Return [X, Y] of the center of cell containing provided text 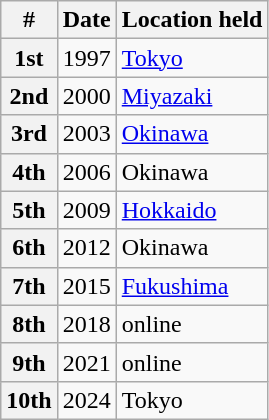
2015 [86, 286]
Location held [192, 20]
2003 [86, 134]
# [29, 20]
9th [29, 362]
1st [29, 58]
4th [29, 172]
5th [29, 210]
2009 [86, 210]
2006 [86, 172]
2012 [86, 248]
6th [29, 248]
2018 [86, 324]
Miyazaki [192, 96]
2nd [29, 96]
2000 [86, 96]
1997 [86, 58]
7th [29, 286]
Date [86, 20]
3rd [29, 134]
10th [29, 400]
Hokkaido [192, 210]
Fukushima [192, 286]
2024 [86, 400]
8th [29, 324]
2021 [86, 362]
